Output the [x, y] coordinate of the center of the cell containing the given text.  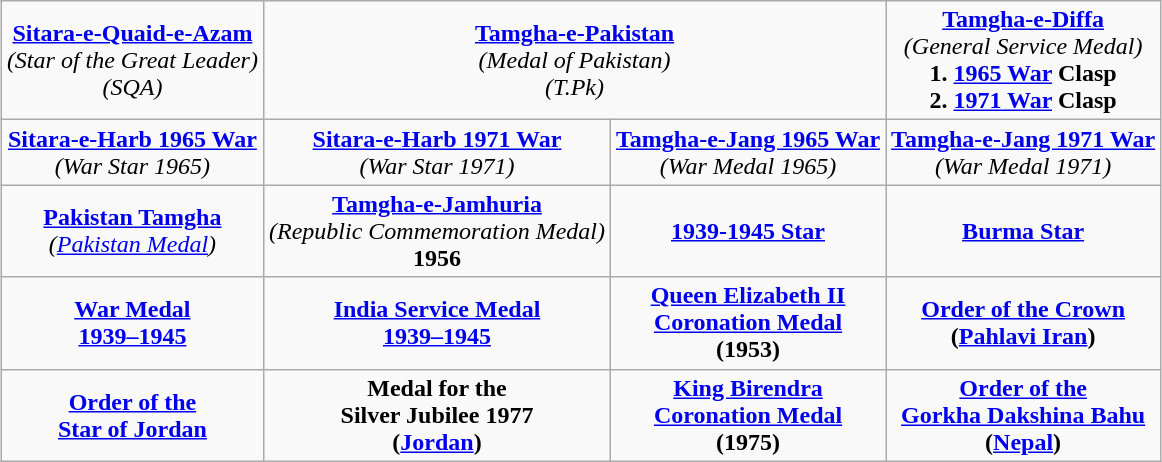
Burma Star [1024, 231]
Queen Elizabeth IICoronation Medal(1953) [748, 323]
Order of theStar of Jordan [132, 415]
Tamgha-e-Diffa(General Service Medal)1. 1965 War Clasp2. 1971 War Clasp [1024, 60]
Medal for theSilver Jubilee 1977(Jordan) [436, 415]
Sitara-e-Harb 1965 War(War Star 1965) [132, 152]
Order of theGorkha Dakshina Bahu(Nepal) [1024, 415]
Tamgha-e-Jang 1965 War(War Medal 1965) [748, 152]
1939-1945 Star [748, 231]
Tamgha-e-Pakistan(Medal of Pakistan)(T.Pk) [574, 60]
Tamgha-e-Jang 1971 War(War Medal 1971) [1024, 152]
King BirendraCoronation Medal(1975) [748, 415]
Pakistan Tamgha(Pakistan Medal) [132, 231]
Sitara-e-Harb 1971 War(War Star 1971) [436, 152]
War Medal1939–1945 [132, 323]
Tamgha-e-Jamhuria(Republic Commemoration Medal)1956 [436, 231]
Sitara-e-Quaid-e-Azam(Star of the Great Leader)(SQA) [132, 60]
India Service Medal1939–1945 [436, 323]
Order of the Crown(Pahlavi Iran) [1024, 323]
